Output the (X, Y) coordinate of the center of the cell containing the given text.  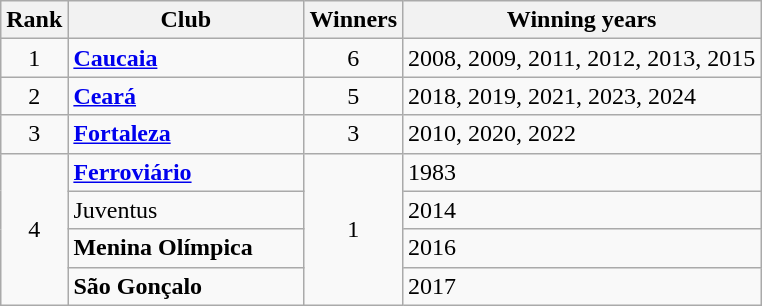
Caucaia (186, 58)
Rank (34, 20)
2017 (582, 286)
2014 (582, 210)
2018, 2019, 2021, 2023, 2024 (582, 96)
5 (354, 96)
4 (34, 229)
1983 (582, 172)
2010, 2020, 2022 (582, 134)
Club (186, 20)
Winners (354, 20)
Fortaleza (186, 134)
2016 (582, 248)
2 (34, 96)
Ceará (186, 96)
2008, 2009, 2011, 2012, 2013, 2015 (582, 58)
Juventus (186, 210)
Winning years (582, 20)
Ferroviário (186, 172)
São Gonçalo (186, 286)
Menina Olímpica (186, 248)
6 (354, 58)
